Return [x, y] of the center of cell containing provided text 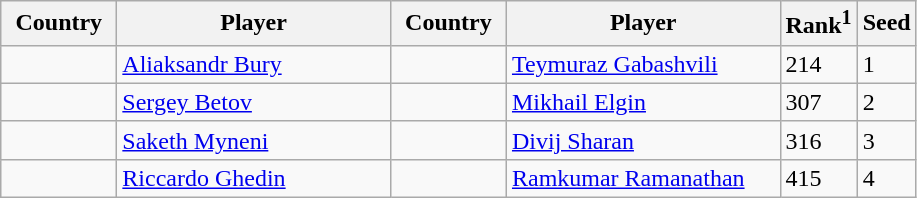
2 [886, 102]
1 [886, 64]
Saketh Myneni [254, 140]
Aliaksandr Bury [254, 64]
214 [818, 64]
Divij Sharan [643, 140]
Ramkumar Ramanathan [643, 178]
Rank1 [818, 24]
307 [818, 102]
3 [886, 140]
316 [818, 140]
4 [886, 178]
Riccardo Ghedin [254, 178]
Seed [886, 24]
Mikhail Elgin [643, 102]
415 [818, 178]
Teymuraz Gabashvili [643, 64]
Sergey Betov [254, 102]
